For the text-containing cell, return its midpoint in [x, y] coordinate format. 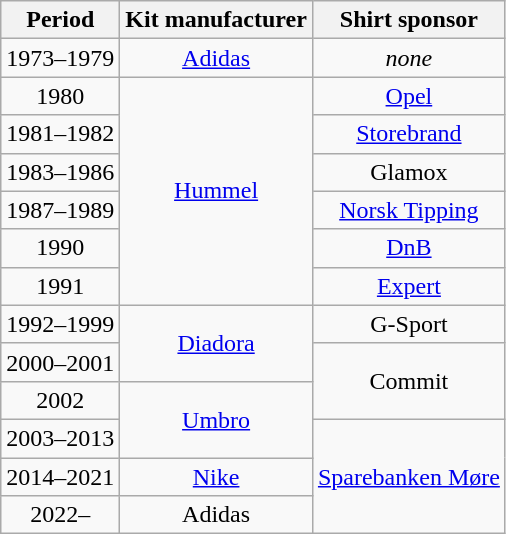
Hummel [216, 191]
none [408, 58]
1983–1986 [60, 172]
1973–1979 [60, 58]
Storebrand [408, 134]
Commit [408, 381]
Sparebanken Møre [408, 476]
1987–1989 [60, 210]
Shirt sponsor [408, 20]
Kit manufacturer [216, 20]
Expert [408, 286]
G-Sport [408, 324]
Period [60, 20]
Umbro [216, 419]
Diadora [216, 343]
2002 [60, 400]
Norsk Tipping [408, 210]
DnB [408, 248]
1991 [60, 286]
Glamox [408, 172]
2003–2013 [60, 438]
Opel [408, 96]
2022– [60, 515]
Nike [216, 477]
1990 [60, 248]
1980 [60, 96]
2000–2001 [60, 362]
1981–1982 [60, 134]
2014–2021 [60, 477]
1992–1999 [60, 324]
